Output the [X, Y] coordinate of the center of the cell containing the given text.  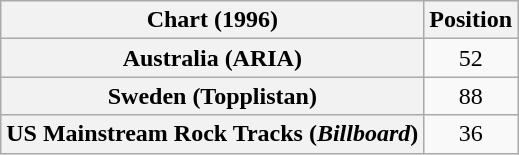
Sweden (Topplistan) [212, 96]
36 [471, 134]
88 [471, 96]
US Mainstream Rock Tracks (Billboard) [212, 134]
52 [471, 58]
Chart (1996) [212, 20]
Position [471, 20]
Australia (ARIA) [212, 58]
